Return the (x, y) coordinate for the center point of the cell that contains the specified text.  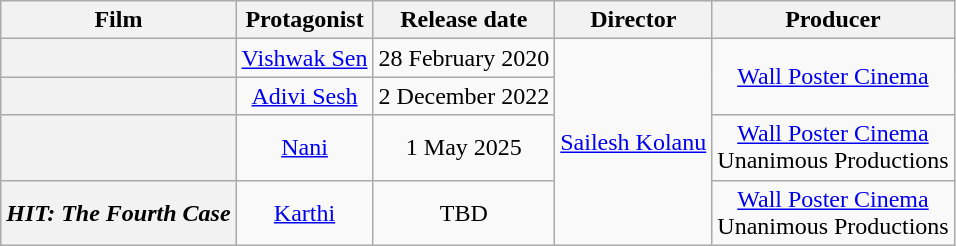
Vishwak Sen (304, 58)
28 February 2020 (464, 58)
Release date (464, 20)
Director (634, 20)
Nani (304, 148)
Film (118, 20)
Karthi (304, 212)
Wall Poster Cinema (833, 77)
Protagonist (304, 20)
Adivi Sesh (304, 96)
2 December 2022 (464, 96)
1 May 2025 (464, 148)
Sailesh Kolanu (634, 142)
HIT: The Fourth Case (118, 212)
Producer (833, 20)
TBD (464, 212)
